Determine the (X, Y) coordinate at the center of the cell enclosing the given text.  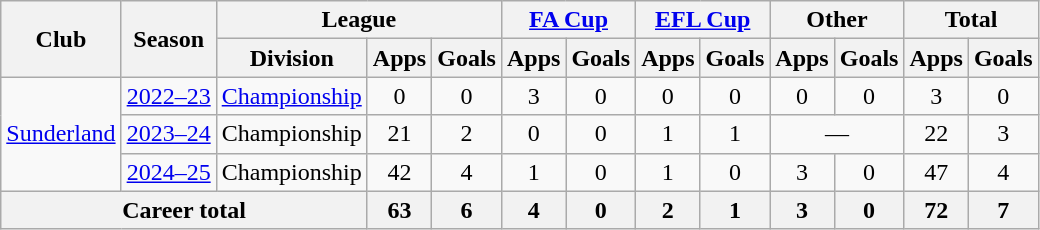
— (837, 134)
2022–23 (168, 96)
21 (399, 134)
Division (292, 58)
Season (168, 39)
63 (399, 210)
Other (837, 20)
Career total (184, 210)
FA Cup (568, 20)
72 (936, 210)
6 (467, 210)
League (358, 20)
Total (971, 20)
47 (936, 172)
Sunderland (61, 134)
Club (61, 39)
7 (1003, 210)
2024–25 (168, 172)
42 (399, 172)
EFL Cup (703, 20)
22 (936, 134)
2023–24 (168, 134)
